Search for the cell housing the specified text and yield its (X, Y) center coordinate. 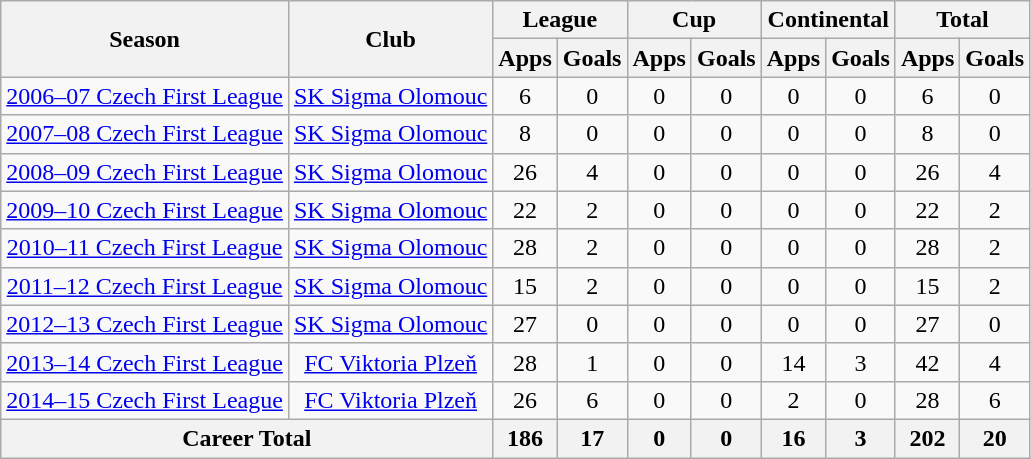
Cup (694, 20)
17 (592, 438)
2014–15 Czech First League (145, 400)
2006–07 Czech First League (145, 96)
1 (592, 362)
2009–10 Czech First League (145, 210)
2012–13 Czech First League (145, 324)
2010–11 Czech First League (145, 248)
2011–12 Czech First League (145, 286)
2007–08 Czech First League (145, 134)
Club (390, 39)
League (560, 20)
42 (927, 362)
Continental (828, 20)
Total (962, 20)
20 (995, 438)
14 (793, 362)
2008–09 Czech First League (145, 172)
Season (145, 39)
186 (525, 438)
202 (927, 438)
16 (793, 438)
2013–14 Czech First League (145, 362)
Career Total (247, 438)
